Locate the cell with the specified text and output its [x, y] center coordinate. 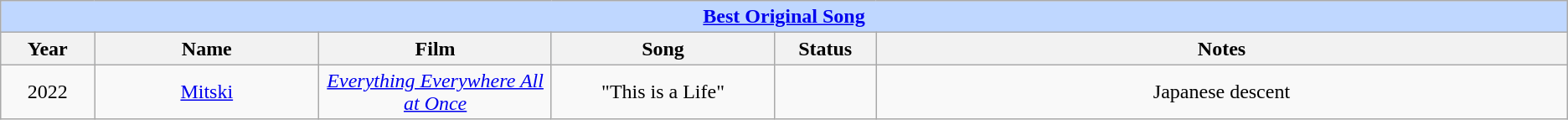
Film [436, 49]
Notes [1222, 49]
Everything Everywhere All at Once [436, 92]
"This is a Life" [663, 92]
2022 [48, 92]
Best Original Song [784, 17]
Name [207, 49]
Year [48, 49]
Song [663, 49]
Japanese descent [1222, 92]
Mitski [207, 92]
Status [826, 49]
